From the cell containing the given text, extract its center point as (X, Y) coordinate. 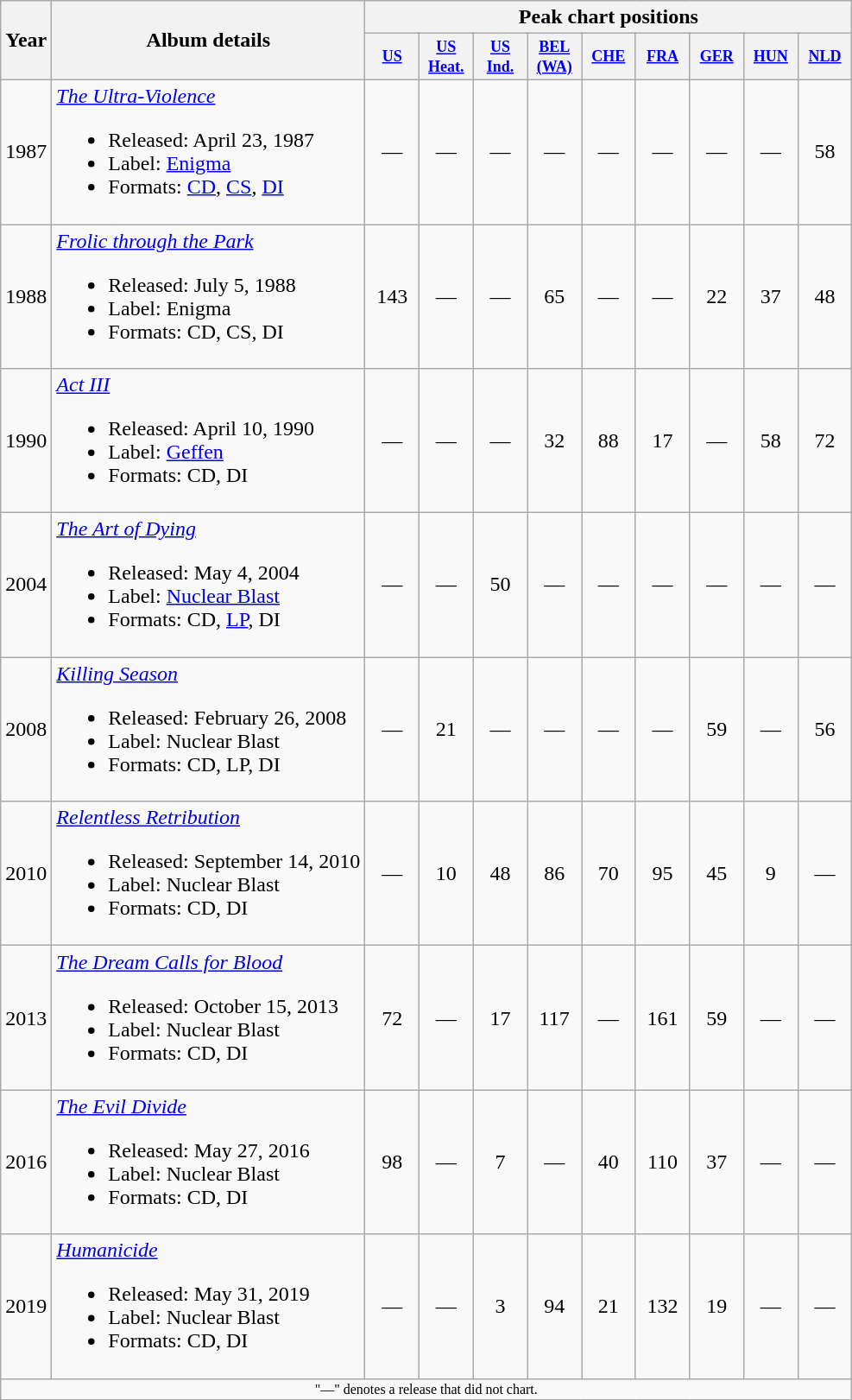
22 (716, 297)
70 (609, 874)
32 (554, 440)
Year (26, 41)
110 (663, 1162)
88 (609, 440)
The Ultra-ViolenceReleased: April 23, 1987Label: EnigmaFormats: CD, CS, DI (209, 152)
NLD (825, 57)
2004 (26, 586)
US (392, 57)
Peak chart positions (609, 17)
2010 (26, 874)
2008 (26, 729)
1988 (26, 297)
56 (825, 729)
Act IIIReleased: April 10, 1990Label: GeffenFormats: CD, DI (209, 440)
Frolic through the ParkReleased: July 5, 1988Label: EnigmaFormats: CD, CS, DI (209, 297)
The Evil DivideReleased: May 27, 2016Label: Nuclear BlastFormats: CD, DI (209, 1162)
3 (501, 1306)
117 (554, 1017)
FRA (663, 57)
Album details (209, 41)
Killing SeasonReleased: February 26, 2008Label: Nuclear BlastFormats: CD, LP, DI (209, 729)
CHE (609, 57)
The Dream Calls for BloodReleased: October 15, 2013Label: Nuclear BlastFormats: CD, DI (209, 1017)
The Art of DyingReleased: May 4, 2004Label: Nuclear BlastFormats: CD, LP, DI (209, 586)
2013 (26, 1017)
BEL (WA) (554, 57)
143 (392, 297)
45 (716, 874)
1990 (26, 440)
7 (501, 1162)
9 (772, 874)
132 (663, 1306)
GER (716, 57)
94 (554, 1306)
"—" denotes a release that did not chart. (426, 1389)
50 (501, 586)
1987 (26, 152)
98 (392, 1162)
95 (663, 874)
10 (445, 874)
161 (663, 1017)
86 (554, 874)
19 (716, 1306)
40 (609, 1162)
2019 (26, 1306)
USHeat. (445, 57)
Relentless RetributionReleased: September 14, 2010Label: Nuclear BlastFormats: CD, DI (209, 874)
2016 (26, 1162)
65 (554, 297)
HUN (772, 57)
HumanicideReleased: May 31, 2019Label: Nuclear BlastFormats: CD, DI (209, 1306)
USInd. (501, 57)
